Provide the [x, y] coordinate of the cell's center where the given text is located.  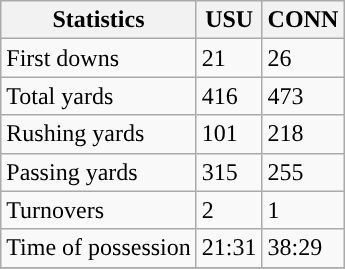
CONN [303, 20]
Statistics [99, 20]
2 [229, 210]
Passing yards [99, 172]
Rushing yards [99, 134]
Time of possession [99, 248]
473 [303, 96]
21 [229, 58]
416 [229, 96]
315 [229, 172]
First downs [99, 58]
Total yards [99, 96]
255 [303, 172]
21:31 [229, 248]
1 [303, 210]
101 [229, 134]
USU [229, 20]
Turnovers [99, 210]
26 [303, 58]
218 [303, 134]
38:29 [303, 248]
